From the cell containing the given text, extract its center point as (x, y) coordinate. 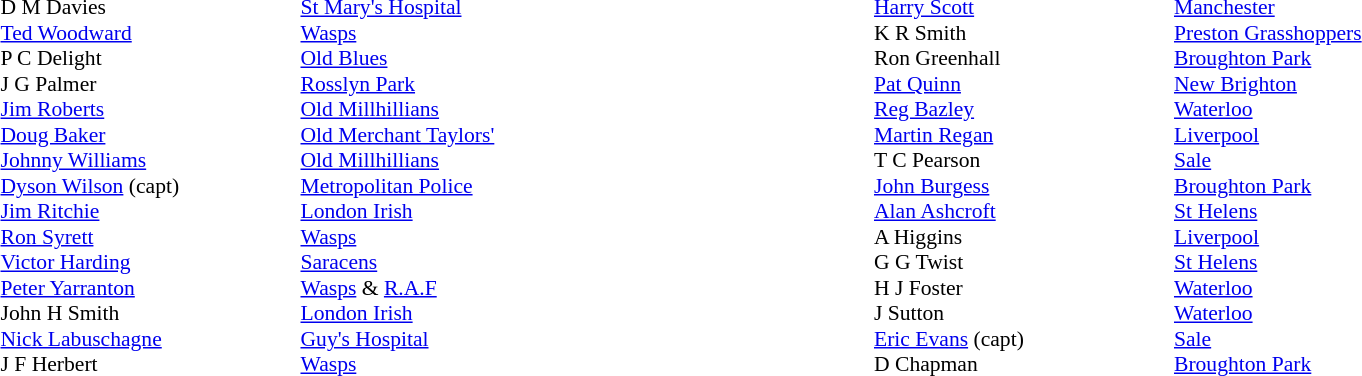
Eric Evans (capt) (1024, 339)
John Burgess (1024, 186)
John H Smith (150, 313)
New Brighton (1268, 84)
Saracens (397, 263)
Doug Baker (150, 135)
K R Smith (1024, 33)
Victor Harding (150, 263)
Old Merchant Taylors' (397, 135)
Martin Regan (1024, 135)
Jim Roberts (150, 109)
G G Twist (1024, 263)
T C Pearson (1024, 161)
Alan Ashcroft (1024, 211)
Ron Syrett (150, 237)
Reg Bazley (1024, 109)
Dyson Wilson (capt) (150, 186)
Jim Ritchie (150, 211)
Preston Grasshoppers (1268, 33)
Metropolitan Police (397, 186)
Rosslyn Park (397, 84)
Pat Quinn (1024, 84)
Ted Woodward (150, 33)
A Higgins (1024, 237)
Old Blues (397, 59)
P C Delight (150, 59)
J G Palmer (150, 84)
Ron Greenhall (1024, 59)
Guy's Hospital (397, 339)
Peter Yarranton (150, 288)
H J Foster (1024, 288)
Nick Labuschagne (150, 339)
Johnny Williams (150, 161)
J Sutton (1024, 313)
Wasps & R.A.F (397, 288)
